Locate the cell with the specified text and output its [X, Y] center coordinate. 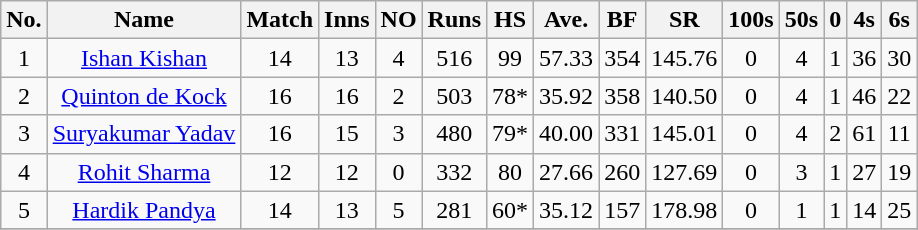
57.33 [566, 58]
Ave. [566, 20]
50s [801, 20]
503 [454, 96]
178.98 [684, 210]
260 [622, 172]
HS [510, 20]
145.76 [684, 58]
127.69 [684, 172]
281 [454, 210]
NO [398, 20]
11 [900, 134]
78* [510, 96]
145.01 [684, 134]
480 [454, 134]
80 [510, 172]
22 [900, 96]
Rohit Sharma [144, 172]
Match [280, 20]
6s [900, 20]
30 [900, 58]
Quinton de Kock [144, 96]
332 [454, 172]
35.92 [566, 96]
27 [864, 172]
Hardik Pandya [144, 210]
516 [454, 58]
Inns [347, 20]
36 [864, 58]
60* [510, 210]
40.00 [566, 134]
100s [751, 20]
4s [864, 20]
19 [900, 172]
157 [622, 210]
25 [900, 210]
27.66 [566, 172]
331 [622, 134]
358 [622, 96]
99 [510, 58]
15 [347, 134]
354 [622, 58]
Ishan Kishan [144, 58]
SR [684, 20]
79* [510, 134]
140.50 [684, 96]
35.12 [566, 210]
Runs [454, 20]
Name [144, 20]
61 [864, 134]
BF [622, 20]
No. [24, 20]
46 [864, 96]
Suryakumar Yadav [144, 134]
